For the text-containing cell, return its midpoint in (X, Y) coordinate format. 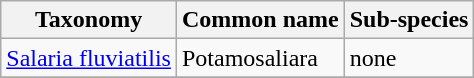
Potamosaliara (260, 58)
Sub-species (409, 20)
Common name (260, 20)
none (409, 58)
Salaria fluviatilis (89, 58)
Taxonomy (89, 20)
